Search for the cell housing the specified text and yield its (x, y) center coordinate. 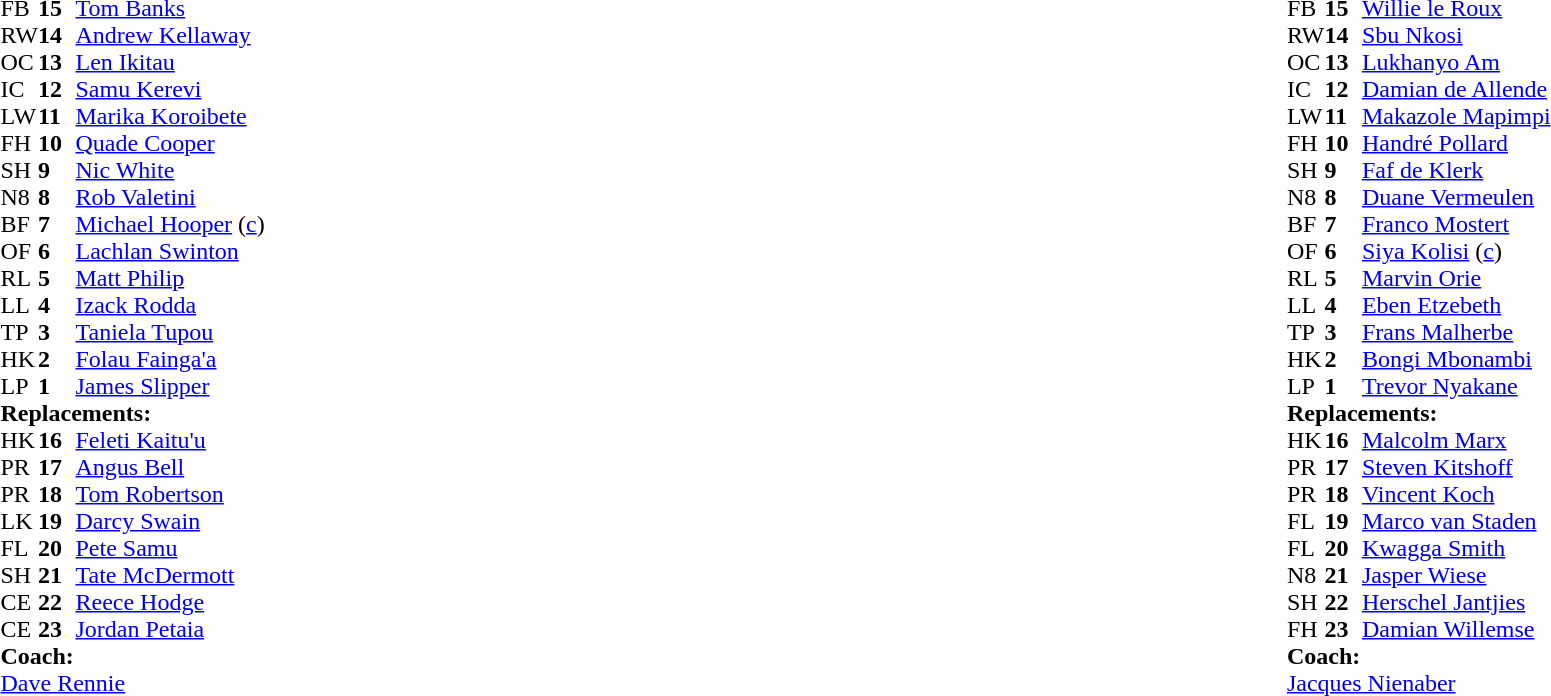
Franco Mostert (1456, 224)
Matt Philip (170, 278)
Feleti Kaitu'u (170, 440)
Marvin Orie (1456, 278)
Nic White (170, 170)
Malcolm Marx (1456, 440)
Tate McDermott (170, 576)
Andrew Kellaway (170, 36)
Sbu Nkosi (1456, 36)
Frans Malherbe (1456, 332)
Trevor Nyakane (1456, 386)
Eben Etzebeth (1456, 306)
Makazole Mapimpi (1456, 116)
Marco van Staden (1456, 522)
Michael Hooper (c) (170, 224)
Quade Cooper (170, 144)
Tom Robertson (170, 494)
Reece Hodge (170, 602)
Len Ikitau (170, 62)
Damian Willemse (1456, 630)
Marika Koroibete (170, 116)
Kwagga Smith (1456, 548)
Izack Rodda (170, 306)
Bongi Mbonambi (1456, 360)
Handré Pollard (1456, 144)
Herschel Jantjies (1456, 602)
Folau Fainga'a (170, 360)
Duane Vermeulen (1456, 198)
Siya Kolisi (c) (1456, 252)
James Slipper (170, 386)
Jordan Petaia (170, 630)
Angus Bell (170, 468)
Pete Samu (170, 548)
LK (19, 522)
Rob Valetini (170, 198)
Samu Kerevi (170, 90)
Vincent Koch (1456, 494)
Jasper Wiese (1456, 576)
Taniela Tupou (170, 332)
Darcy Swain (170, 522)
Lachlan Swinton (170, 252)
Damian de Allende (1456, 90)
Lukhanyo Am (1456, 62)
Faf de Klerk (1456, 170)
Steven Kitshoff (1456, 468)
